Determine the [X, Y] coordinate at the center of the cell enclosing the given text.  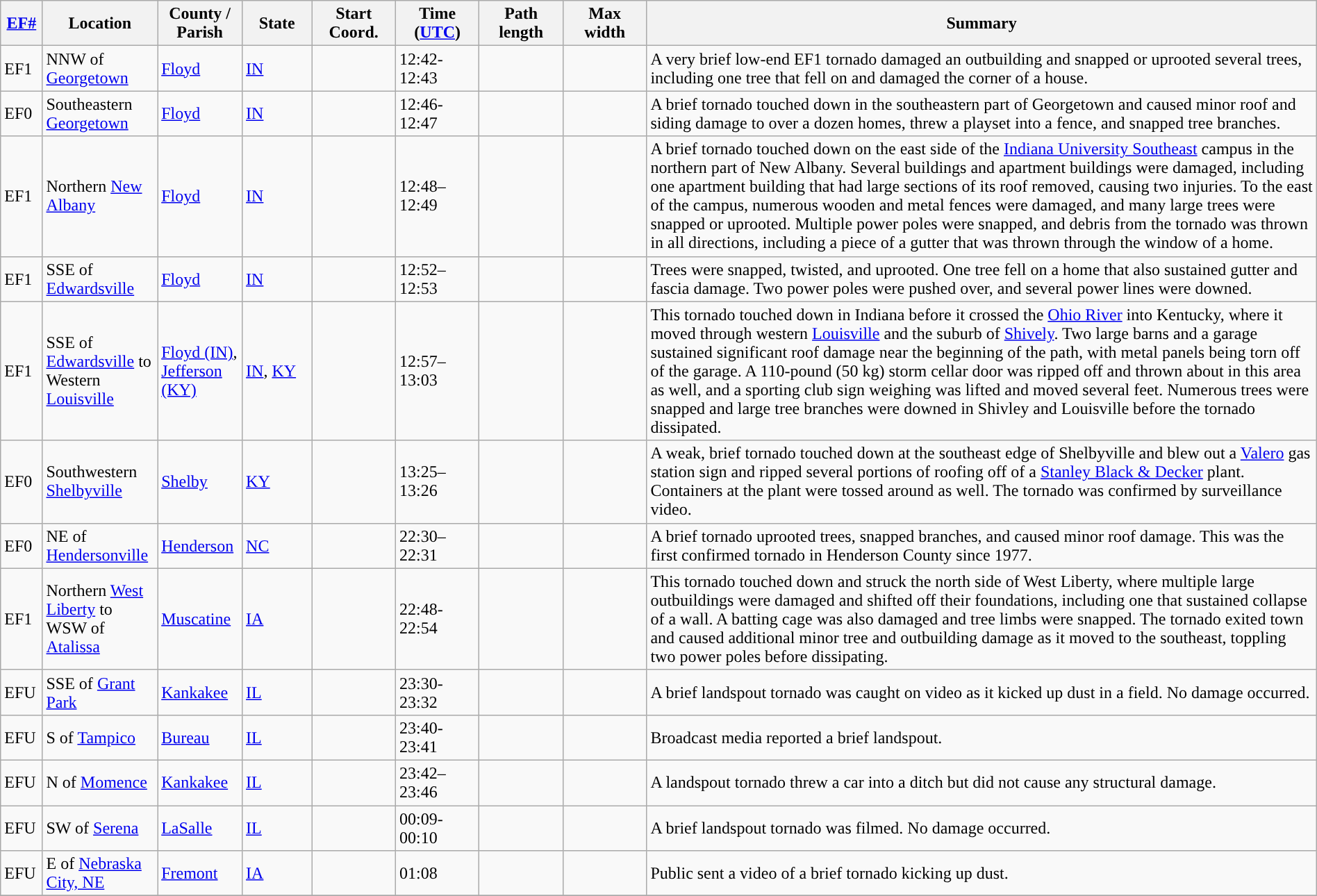
SSE of Edwardsville to Western Louisville [100, 371]
Max width [604, 24]
LaSalle [200, 828]
Time (UTC) [437, 24]
12:48–12:49 [437, 196]
23:42–23:46 [437, 782]
Northern West Liberty to WSW of Atalissa [100, 619]
00:09-00:10 [437, 828]
22:48-22:54 [437, 619]
NNW of Georgetown [100, 68]
Shelby [200, 482]
A brief landspout tornado was caught on video as it kicked up dust in a field. No damage occurred. [981, 692]
13:25–13:26 [437, 482]
Start Coord. [354, 24]
Broadcast media reported a brief landspout. [981, 738]
State [277, 24]
KY [277, 482]
E of Nebraska City, NE [100, 874]
01:08 [437, 874]
Henderson [200, 546]
SSE of Grant Park [100, 692]
A landspout tornado threw a car into a ditch but did not cause any structural damage. [981, 782]
Fremont [200, 874]
SSE of Edwardsville [100, 279]
Muscatine [200, 619]
Southwestern Shelbyville [100, 482]
22:30–22:31 [437, 546]
12:57–13:03 [437, 371]
23:30-23:32 [437, 692]
NC [277, 546]
Path length [521, 24]
Public sent a video of a brief tornado kicking up dust. [981, 874]
EF# [22, 24]
NE of Hendersonville [100, 546]
A brief tornado uprooted trees, snapped branches, and caused minor roof damage. This was the first confirmed tornado in Henderson County since 1977. [981, 546]
SW of Serena [100, 828]
Summary [981, 24]
Southeastern Georgetown [100, 114]
IN, KY [277, 371]
Northern New Albany [100, 196]
County / Parish [200, 24]
Bureau [200, 738]
12:52–12:53 [437, 279]
Location [100, 24]
N of Momence [100, 782]
12:46-12:47 [437, 114]
A brief landspout tornado was filmed. No damage occurred. [981, 828]
Floyd (IN), Jefferson (KY) [200, 371]
23:40-23:41 [437, 738]
S of Tampico [100, 738]
12:42-12:43 [437, 68]
